Provide the [X, Y] coordinate of the cell's center where the given text is located.  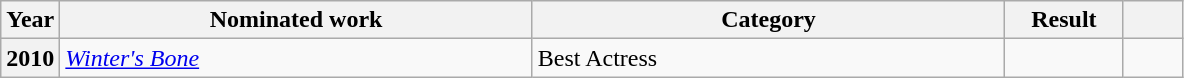
Year [30, 20]
Result [1064, 20]
Category [768, 20]
Winter's Bone [296, 58]
Nominated work [296, 20]
Best Actress [768, 58]
2010 [30, 58]
